Extract the [x, y] coordinate from the center of the cell holding the provided text.  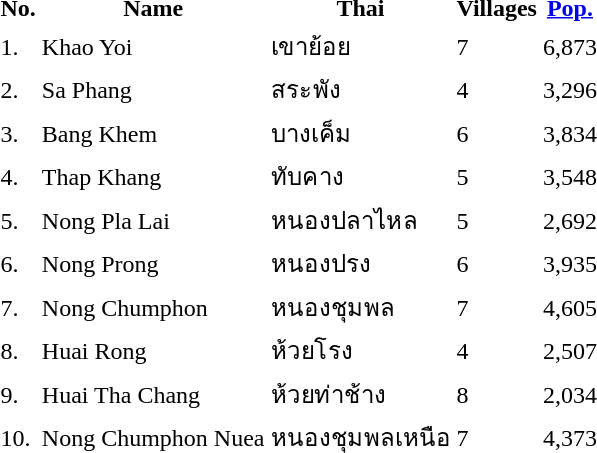
Nong Pla Lai [153, 220]
สระพัง [360, 90]
ทับคาง [360, 176]
ห้วยท่าช้าง [360, 394]
หนองปรง [360, 264]
Bang Khem [153, 133]
Khao Yoi [153, 46]
Huai Rong [153, 350]
Sa Phang [153, 90]
Nong Chumphon [153, 307]
Huai Tha Chang [153, 394]
Nong Prong [153, 264]
8 [496, 394]
บางเค็ม [360, 133]
เขาย้อย [360, 46]
ห้วยโรง [360, 350]
หนองปลาไหล [360, 220]
หนองชุมพล [360, 307]
Thap Khang [153, 176]
